Capture the cell that displays the provided text and extract its [X, Y] central coordinate. 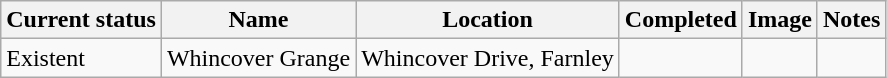
Whincover Drive, Farnley [488, 58]
Whincover Grange [258, 58]
Completed [680, 20]
Name [258, 20]
Existent [82, 58]
Notes [851, 20]
Image [780, 20]
Location [488, 20]
Current status [82, 20]
